Pinpoint the cell where the given text exists, returning its [X, Y] midpoint coordinate. 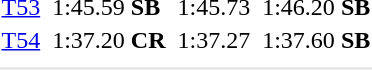
1:37.60 SB [316, 40]
T54 [21, 40]
1:37.27 [214, 40]
1:37.20 CR [109, 40]
